For the text-containing cell, return its midpoint in [X, Y] coordinate format. 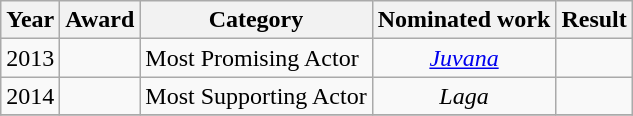
2014 [30, 96]
Juvana [464, 58]
Year [30, 20]
Nominated work [464, 20]
Category [256, 20]
2013 [30, 58]
Most Supporting Actor [256, 96]
Result [594, 20]
Award [100, 20]
Most Promising Actor [256, 58]
Laga [464, 96]
